Determine the (X, Y) coordinate at the center of the cell enclosing the given text.  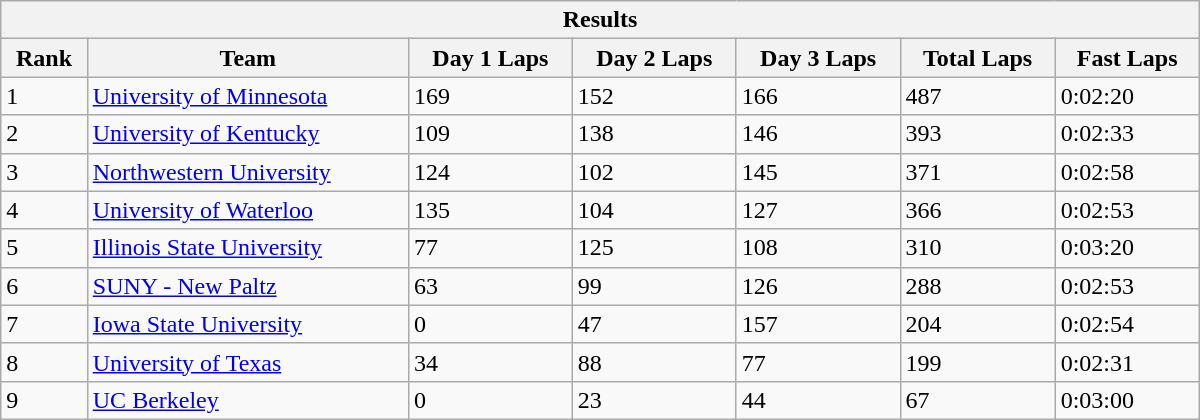
104 (654, 210)
2 (44, 134)
Day 2 Laps (654, 58)
44 (818, 400)
0:02:58 (1127, 172)
5 (44, 248)
146 (818, 134)
SUNY - New Paltz (248, 286)
135 (490, 210)
487 (978, 96)
109 (490, 134)
88 (654, 362)
0:02:20 (1127, 96)
371 (978, 172)
4 (44, 210)
1 (44, 96)
0:02:33 (1127, 134)
145 (818, 172)
124 (490, 172)
169 (490, 96)
Iowa State University (248, 324)
288 (978, 286)
Results (600, 20)
0:03:20 (1127, 248)
102 (654, 172)
152 (654, 96)
Northwestern University (248, 172)
125 (654, 248)
Fast Laps (1127, 58)
3 (44, 172)
UC Berkeley (248, 400)
University of Kentucky (248, 134)
157 (818, 324)
47 (654, 324)
393 (978, 134)
Day 1 Laps (490, 58)
34 (490, 362)
204 (978, 324)
6 (44, 286)
Rank (44, 58)
9 (44, 400)
0:02:54 (1127, 324)
138 (654, 134)
Team (248, 58)
63 (490, 286)
University of Waterloo (248, 210)
310 (978, 248)
0:03:00 (1127, 400)
366 (978, 210)
67 (978, 400)
108 (818, 248)
Illinois State University (248, 248)
126 (818, 286)
Total Laps (978, 58)
127 (818, 210)
0:02:31 (1127, 362)
University of Minnesota (248, 96)
8 (44, 362)
99 (654, 286)
23 (654, 400)
166 (818, 96)
199 (978, 362)
Day 3 Laps (818, 58)
University of Texas (248, 362)
7 (44, 324)
